Return the [X, Y] coordinate for the center point of the cell that contains the specified text.  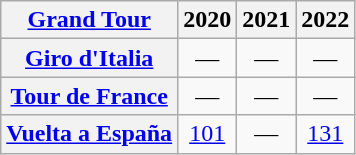
Grand Tour [90, 20]
131 [326, 134]
2021 [266, 20]
101 [208, 134]
Vuelta a España [90, 134]
Giro d'Italia [90, 58]
2022 [326, 20]
2020 [208, 20]
Tour de France [90, 96]
